Capture the cell that displays the provided text and extract its [x, y] central coordinate. 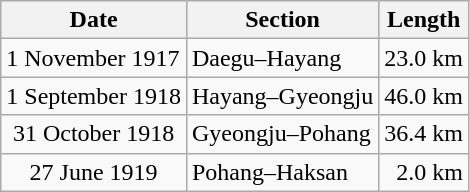
1 November 1917 [94, 58]
31 October 1918 [94, 134]
36.4 km [424, 134]
Daegu–Hayang [282, 58]
Pohang–Haksan [282, 172]
2.0 km [424, 172]
27 June 1919 [94, 172]
46.0 km [424, 96]
Date [94, 20]
Hayang–Gyeongju [282, 96]
1 September 1918 [94, 96]
Gyeongju–Pohang [282, 134]
Length [424, 20]
Section [282, 20]
23.0 km [424, 58]
